Identify which cell holds the provided text, then report its [x, y] central coordinate. 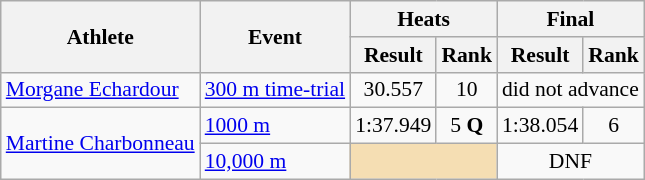
10,000 m [275, 162]
Athlete [100, 36]
1000 m [275, 126]
10 [466, 90]
5 Q [466, 126]
30.557 [393, 90]
1:37.949 [393, 126]
6 [614, 126]
Morgane Echardour [100, 90]
1:38.054 [540, 126]
did not advance [570, 90]
Event [275, 36]
Final [570, 19]
DNF [570, 162]
300 m time-trial [275, 90]
Martine Charbonneau [100, 144]
Heats [424, 19]
